Return the [X, Y] coordinate for the center point of the cell that contains the specified text.  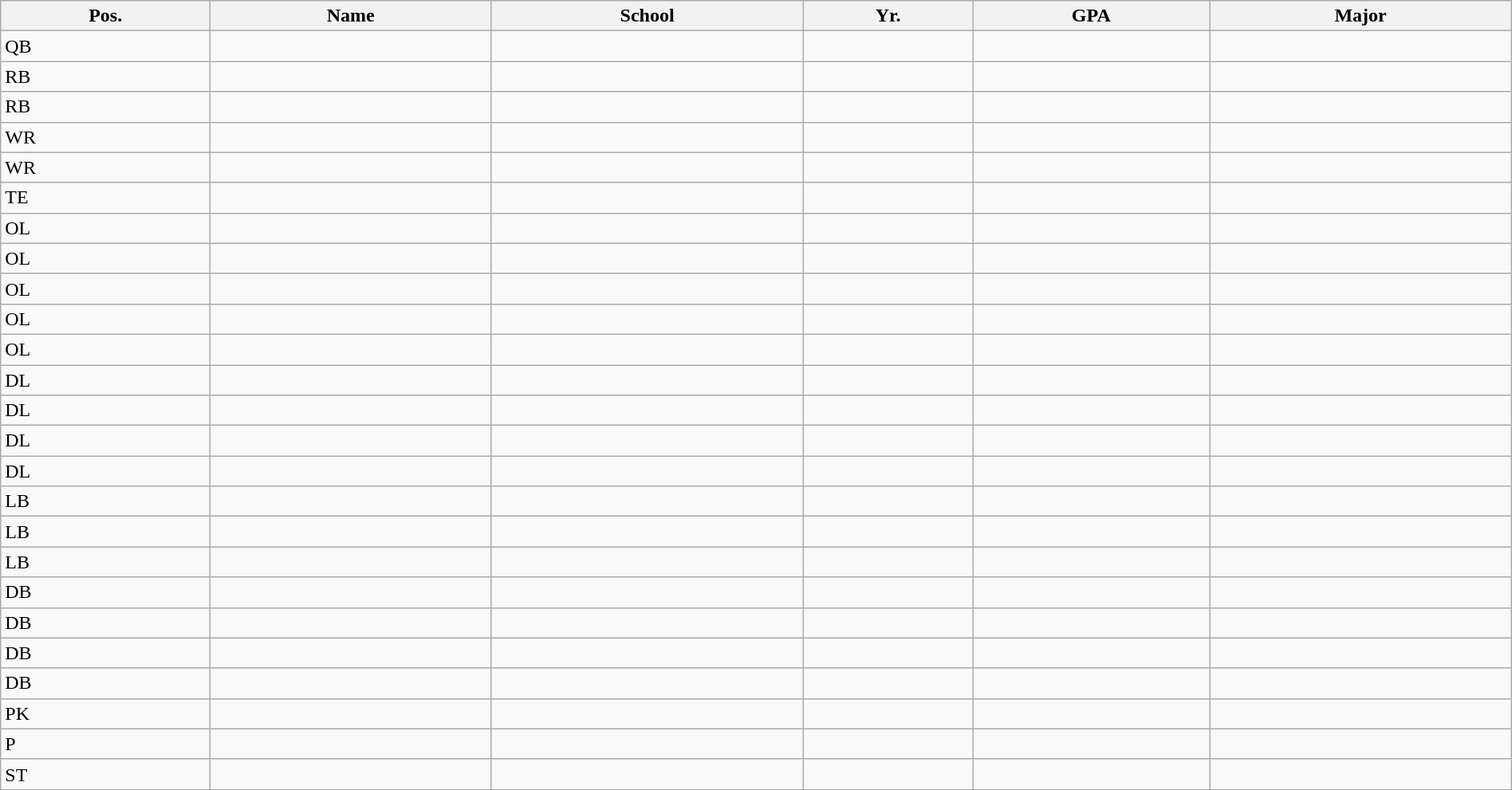
P [105, 744]
ST [105, 774]
GPA [1091, 16]
PK [105, 713]
Major [1360, 16]
QB [105, 46]
Name [351, 16]
School [648, 16]
Pos. [105, 16]
Yr. [888, 16]
TE [105, 198]
